Return [x, y] of the center of cell containing provided text 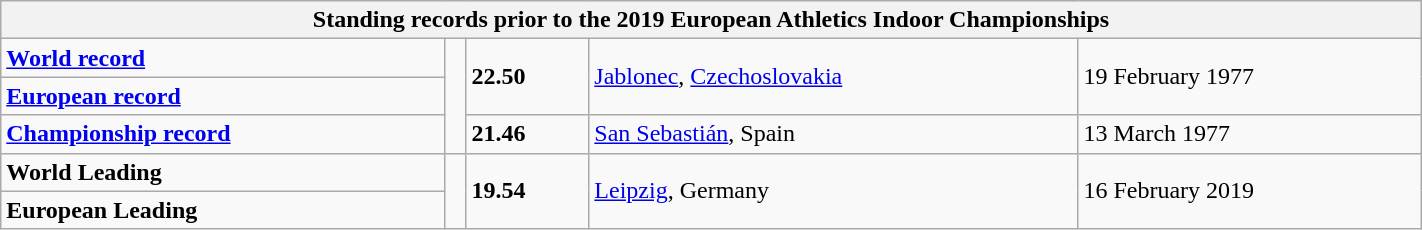
European Leading [223, 210]
Standing records prior to the 2019 European Athletics Indoor Championships [711, 20]
World record [223, 58]
22.50 [528, 77]
Leipzig, Germany [834, 191]
Championship record [223, 134]
San Sebastián, Spain [834, 134]
13 March 1977 [1250, 134]
European record [223, 96]
16 February 2019 [1250, 191]
19 February 1977 [1250, 77]
World Leading [223, 172]
Jablonec, Czechoslovakia [834, 77]
21.46 [528, 134]
19.54 [528, 191]
